Capture the cell that displays the provided text and extract its (X, Y) central coordinate. 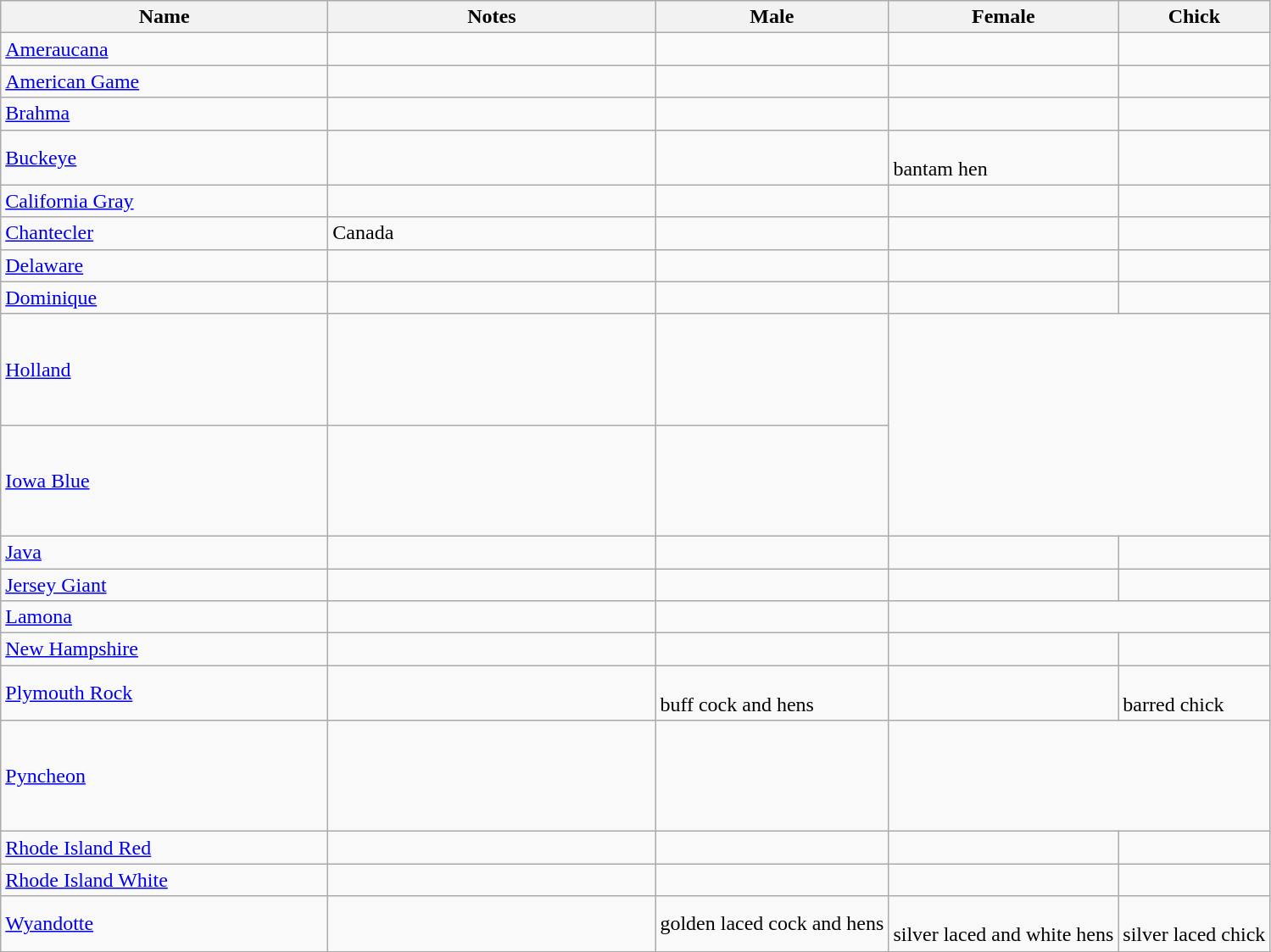
golden laced cock and hens (772, 924)
bantam hen (1004, 158)
American Game (164, 81)
Notes (492, 17)
Rhode Island White (164, 880)
California Gray (164, 201)
Iowa Blue (164, 480)
Name (164, 17)
Jersey Giant (164, 584)
Male (772, 17)
Canada (492, 233)
Lamona (164, 617)
Chantecler (164, 233)
Delaware (164, 265)
Pyncheon (164, 777)
barred chick (1194, 693)
Ameraucana (164, 49)
Plymouth Rock (164, 693)
silver laced chick (1194, 924)
Wyandotte (164, 924)
Buckeye (164, 158)
Holland (164, 370)
Chick (1194, 17)
Brahma (164, 114)
Female (1004, 17)
silver laced and white hens (1004, 924)
New Hampshire (164, 649)
buff cock and hens (772, 693)
Dominique (164, 298)
Java (164, 552)
Rhode Island Red (164, 848)
